Provide the (x, y) coordinate of the cell's center where the given text is located.  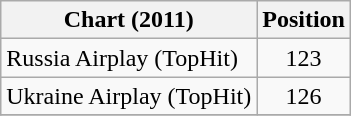
126 (304, 96)
Russia Airplay (TopHit) (129, 58)
Ukraine Airplay (TopHit) (129, 96)
Chart (2011) (129, 20)
123 (304, 58)
Position (304, 20)
